Determine the (X, Y) coordinate at the center of the cell enclosing the given text.  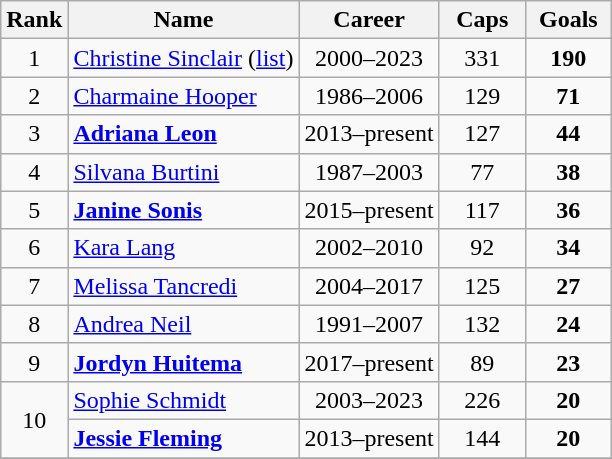
71 (568, 96)
Kara Lang (184, 248)
8 (34, 324)
Melissa Tancredi (184, 286)
1 (34, 58)
127 (482, 134)
Christine Sinclair (list) (184, 58)
129 (482, 96)
132 (482, 324)
7 (34, 286)
2004–2017 (369, 286)
1986–2006 (369, 96)
190 (568, 58)
2003–2023 (369, 400)
Caps (482, 20)
24 (568, 324)
Silvana Burtini (184, 172)
Jessie Fleming (184, 438)
Jordyn Huitema (184, 362)
3 (34, 134)
2000–2023 (369, 58)
117 (482, 210)
77 (482, 172)
144 (482, 438)
Name (184, 20)
27 (568, 286)
92 (482, 248)
23 (568, 362)
Career (369, 20)
36 (568, 210)
Sophie Schmidt (184, 400)
10 (34, 419)
2002–2010 (369, 248)
44 (568, 134)
2 (34, 96)
34 (568, 248)
Janine Sonis (184, 210)
Rank (34, 20)
2015–present (369, 210)
125 (482, 286)
1987–2003 (369, 172)
2017–present (369, 362)
9 (34, 362)
1991–2007 (369, 324)
89 (482, 362)
4 (34, 172)
Charmaine Hooper (184, 96)
38 (568, 172)
6 (34, 248)
Adriana Leon (184, 134)
331 (482, 58)
Goals (568, 20)
5 (34, 210)
Andrea Neil (184, 324)
226 (482, 400)
